Return (X, Y) of the center of cell containing provided text 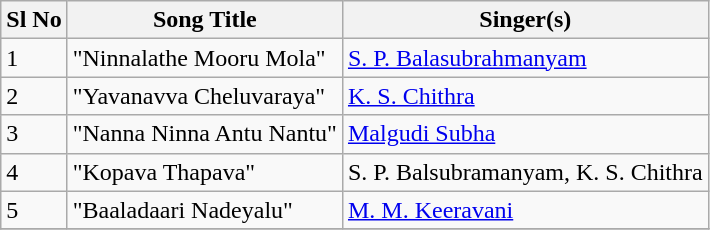
2 (34, 96)
"Yavanavva Cheluvaraya" (204, 96)
1 (34, 58)
"Ninnalathe Mooru Mola" (204, 58)
S. P. Balasubrahmanyam (525, 58)
5 (34, 210)
Song Title (204, 20)
Singer(s) (525, 20)
"Nanna Ninna Antu Nantu" (204, 134)
Malgudi Subha (525, 134)
M. M. Keeravani (525, 210)
S. P. Balsubramanyam, K. S. Chithra (525, 172)
4 (34, 172)
"Baaladaari Nadeyalu" (204, 210)
3 (34, 134)
K. S. Chithra (525, 96)
Sl No (34, 20)
"Kopava Thapava" (204, 172)
